Find where the given text appears and provide that cell's center as (x, y) coordinate. 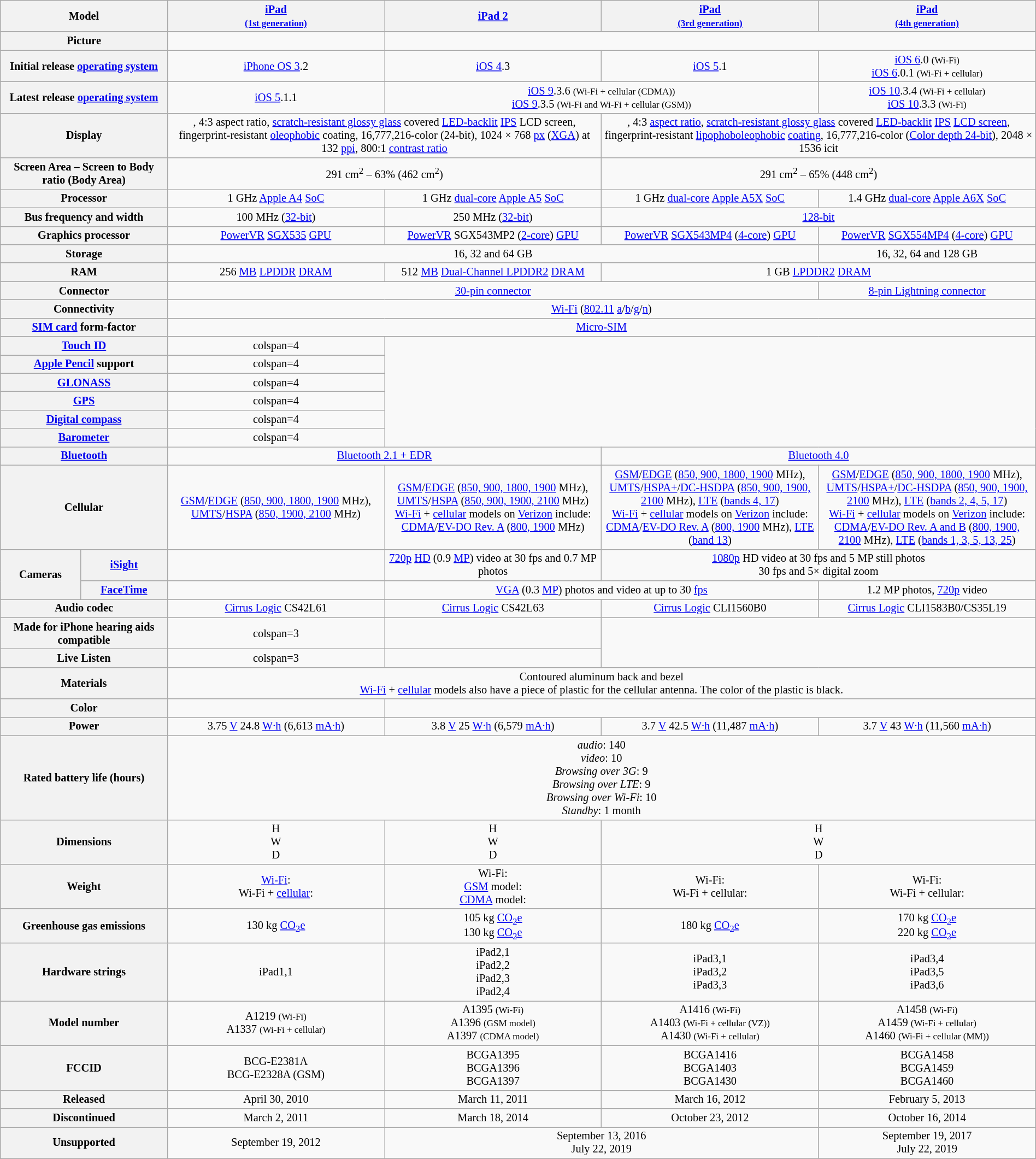
PowerVR SGX543MP4 (4-core) GPU (710, 236)
VGA (0.3 MP) photos and video at up to 30 fps (602, 590)
March 18, 2014 (493, 1117)
iPad3,4iPad3,5iPad3,6 (927, 972)
Cellular (84, 507)
September 13, 2016July 22, 2019 (602, 1143)
March 16, 2012 (710, 1099)
BCGA1395BCGA1396BCGA1397 (493, 1068)
250 MHz (32-bit) (493, 217)
iPad1,1 (275, 972)
audio: 140video: 10Browsing over 3G: 9Browsing over LTE: 9Browsing over Wi-Fi: 10Standby: 1 month (601, 778)
Made for iPhone hearing aids compatible (84, 633)
Micro-SIM (601, 327)
iSight (123, 565)
iPhone OS 3.2 (275, 66)
SIM card form-factor (84, 327)
16, 32, 64 and 128 GB (927, 254)
Cameras (40, 574)
March 11, 2011 (493, 1099)
Bus frequency and width (84, 217)
Cirrus Logic CLI1583B0/CS35L19 (927, 608)
30-pin connector (493, 291)
Released (84, 1099)
iPad(3rd generation) (710, 16)
3.8 V 25 W·h (6,579 mA·h) (493, 726)
Connectivity (84, 309)
1.4 GHz dual-core Apple A6X SoC (927, 198)
Weight (84, 886)
3.75 V 24.8 W·h (6,613 mA·h) (275, 726)
PowerVR SGX543MP2 (2-core) GPU (493, 236)
iPad 2 (493, 16)
March 2, 2011 (275, 1117)
Bluetooth (84, 456)
Greenhouse gas emissions (84, 926)
720p HD (0.9 MP) video at 30 fps and 0.7 MP photos (493, 565)
100 MHz (32-bit) (275, 217)
iPad2,1iPad2,2iPad2,3iPad2,4 (493, 972)
iOS 5.1.1 (275, 97)
GLONASS (84, 383)
GPS (84, 401)
GSM/EDGE (850, 900, 1800, 1900 MHz), UMTS/HSPA (850, 900, 1900, 2100 MHz)Wi-Fi + cellular models on Verizon include:CDMA/EV-DO Rev. A (800, 1900 MHz) (493, 507)
GSM/EDGE (850, 900, 1800, 1900 MHz), UMTS/HSPA (850, 1900, 2100 MHz) (275, 507)
October 23, 2012 (710, 1117)
February 5, 2013 (927, 1099)
130 kg CO2e (275, 926)
291 cm2 – 65% (448 cm2) (819, 174)
256 MB LPDDR DRAM (275, 272)
A1395 (Wi-Fi)A1396 (GSM model)A1397 (CDMA model) (493, 1023)
iOS 6.0 (Wi-Fi)iOS 6.0.1 (Wi-Fi + cellular) (927, 66)
BCGA1458BCGA1459BCGA1460 (927, 1068)
128-bit (819, 217)
Apple Pencil support (84, 364)
iOS 4.3 (493, 66)
1 GHz dual-core Apple A5 SoC (493, 198)
180 kg CO2e (710, 926)
1080p HD video at 30 fps and 5 MP still photos30 fps and 5× digital zoom (819, 565)
Touch ID (84, 346)
FaceTime (123, 590)
3.7 V 42.5 W·h (11,487 mA·h) (710, 726)
Discontinued (84, 1117)
Materials (84, 683)
170 kg CO2e220 kg CO2e (927, 926)
Wi-Fi (802.11 a/b/g/n) (601, 309)
Initial release operating system (84, 66)
Display (84, 136)
Audio codec (84, 608)
Screen Area – Screen to Body ratio (Body Area) (84, 174)
Dimensions (84, 842)
iPad3,1iPad3,2iPad3,3 (710, 972)
Wi-Fi: GSM model: CDMA model: (493, 886)
512 MB Dual-Channel LPDDR2 DRAM (493, 272)
BCGA1416BCGA1403BCGA1430 (710, 1068)
FCCID (84, 1068)
iOS 9.3.6 (Wi-Fi + cellular (CDMA))iOS 9.3.5 (Wi-Fi and Wi-Fi + cellular (GSM)) (602, 97)
A1416 (Wi-Fi)A1403 (Wi-Fi + cellular (VZ))A1430 (Wi-Fi + cellular) (710, 1023)
Cirrus Logic CLI1560B0 (710, 608)
October 16, 2014 (927, 1117)
Color (84, 708)
iOS 5.1 (710, 66)
Hardware strings (84, 972)
Bluetooth 4.0 (819, 456)
Barometer (84, 438)
291 cm2 – 63% (462 cm2) (384, 174)
3.7 V 43 W·h (11,560 mA·h) (927, 726)
Model number (84, 1023)
Cirrus Logic CS42L61 (275, 608)
1.2 MP photos, 720p video (927, 590)
Model (84, 16)
Latest release operating system (84, 97)
Contoured aluminum back and bezelWi-Fi + cellular models also have a piece of plastic for the cellular antenna. The color of the plastic is black. (601, 683)
1 GHz dual-core Apple A5X SoC (710, 198)
Graphics processor (84, 236)
Connector (84, 291)
April 30, 2010 (275, 1099)
iPad(1st generation) (275, 16)
Storage (84, 254)
September 19, 2012 (275, 1143)
1 GB LPDDR2 DRAM (819, 272)
PowerVR SGX554MP4 (4-core) GPU (927, 236)
A1458 (Wi-Fi)A1459 (Wi-Fi + cellular)A1460 (Wi-Fi + cellular (MM)) (927, 1023)
Rated battery life (hours) (84, 778)
Cirrus Logic CS42L63 (493, 608)
A1219 (Wi-Fi)A1337 (Wi-Fi + cellular) (275, 1023)
Picture (84, 41)
iOS 10.3.4 (Wi-Fi + cellular)iOS 10.3.3 (Wi-Fi) (927, 97)
September 19, 2017July 22, 2019 (927, 1143)
105 kg CO2e130 kg CO2e (493, 926)
1 GHz Apple A4 SoC (275, 198)
Digital compass (84, 419)
Power (84, 726)
BCG-E2381ABCG-E2328A (GSM) (275, 1068)
16, 32 and 64 GB (493, 254)
8-pin Lightning connector (927, 291)
iPad(4th generation) (927, 16)
Live Listen (84, 658)
Bluetooth 2.1 + EDR (384, 456)
PowerVR SGX535 GPU (275, 236)
Processor (84, 198)
RAM (84, 272)
Unsupported (84, 1143)
